Locate the cell with the specified text and output its [x, y] center coordinate. 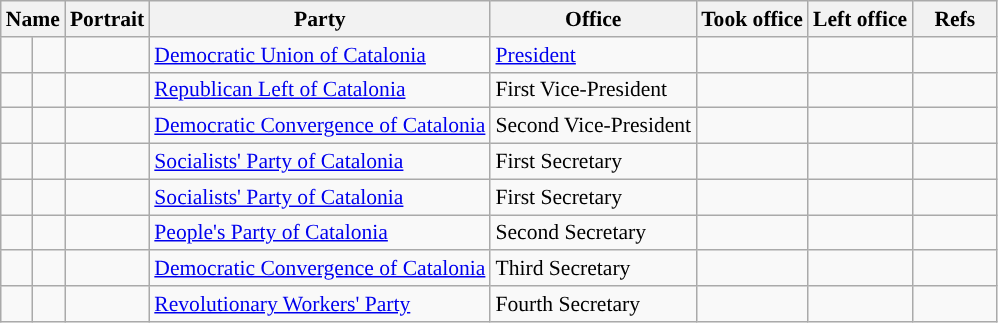
Office [593, 19]
Party [320, 19]
Name [33, 19]
Republican Left of Catalonia [320, 90]
Democratic Union of Catalonia [320, 55]
Fourth Secretary [593, 304]
Third Secretary [593, 269]
Second Vice-President [593, 126]
Refs [954, 19]
Took office [752, 19]
Portrait [107, 19]
President [593, 55]
People's Party of Catalonia [320, 233]
First Vice-President [593, 90]
Second Secretary [593, 233]
Revolutionary Workers' Party [320, 304]
Left office [860, 19]
